Extract the (X, Y) coordinate from the center of the cell holding the provided text.  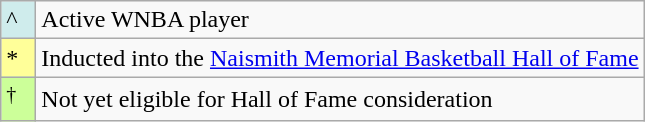
^ (18, 20)
Not yet eligible for Hall of Fame consideration (340, 100)
Inducted into the Naismith Memorial Basketball Hall of Fame (340, 58)
* (18, 58)
Active WNBA player (340, 20)
† (18, 100)
